Identify which cell holds the provided text, then report its (x, y) central coordinate. 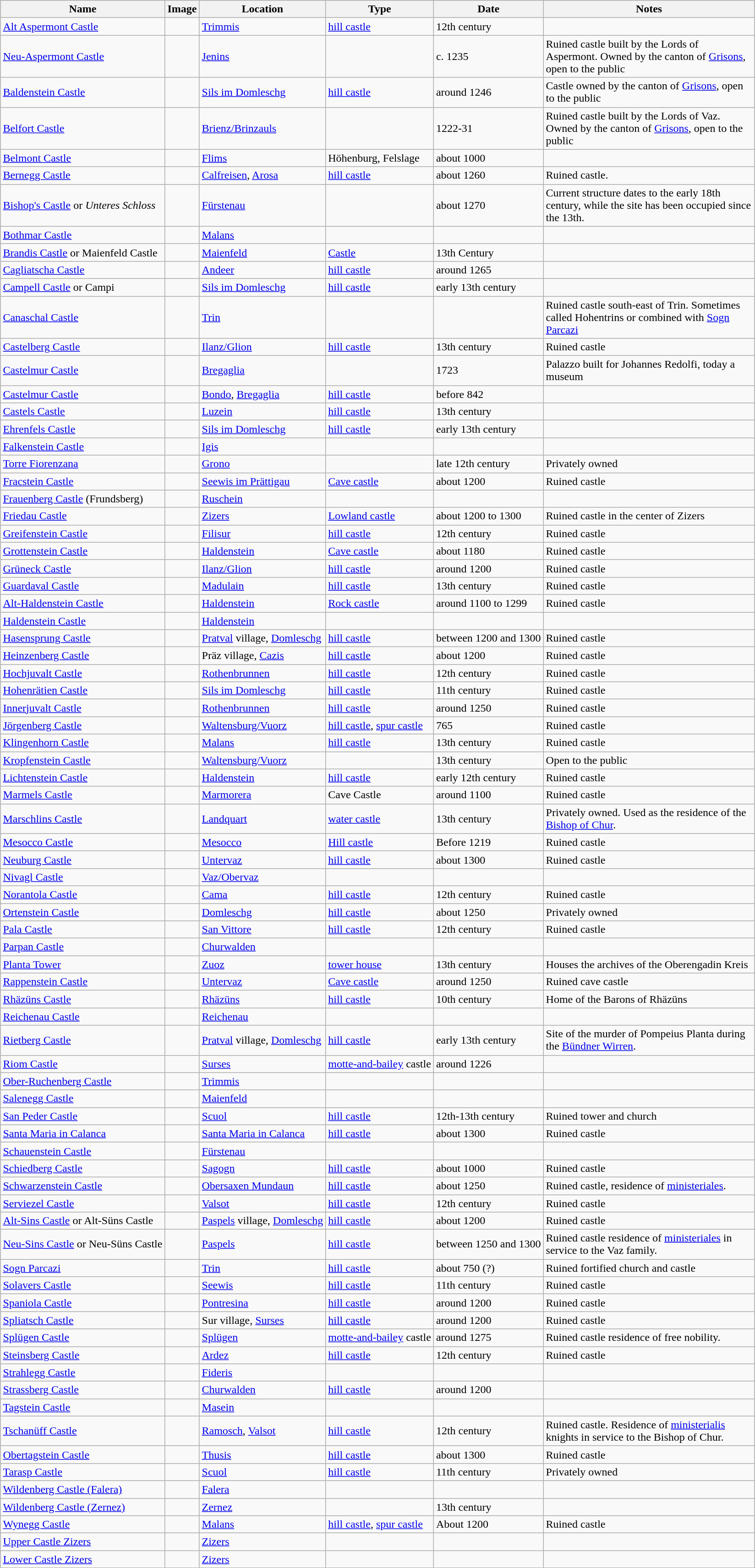
Norantola Castle (82, 894)
Site of the murder of Pompeius Planta during the Bündner Wirren. (649, 1040)
Castle (380, 252)
Cama (263, 894)
around 1226 (488, 1064)
Spaniola Castle (82, 1303)
Splügen Castle (82, 1338)
Guardaval Castle (82, 586)
Marmorera (263, 795)
Bishop's Castle or Unteres Schloss (82, 205)
Luzein (263, 412)
Palazzo built for Johannes Redolfi, today a museum (649, 371)
Falkenstein Castle (82, 446)
Landquart (263, 819)
Schwarzenstein Castle (82, 1186)
Ruined castle built by the Lords of Vaz. Owned by the canton of Grisons, open to the public (649, 128)
Tschanüff Castle (82, 1431)
Riom Castle (82, 1064)
Sagogn (263, 1168)
Flims (263, 158)
Name (82, 9)
around 1265 (488, 270)
around 1100 to 1299 (488, 603)
around 1246 (488, 93)
Rappenstein Castle (82, 982)
between 1200 and 1300 (488, 638)
Houses the archives of the Oberengadin Kreis (649, 964)
Valsot (263, 1203)
Jenins (263, 56)
Reichenau Castle (82, 1017)
Präz village, Cazis (263, 656)
Serviezel Castle (82, 1203)
Filisur (263, 534)
Ruined castle built by the Lords of Aspermont. Owned by the canton of Grisons, open to the public (649, 56)
Ober-Ruchenberg Castle (82, 1081)
Thusis (263, 1454)
Parpan Castle (82, 947)
Lowland castle (380, 516)
Ruined cave castle (649, 982)
Bregaglia (263, 371)
Marschlins Castle (82, 819)
Canaschal Castle (82, 317)
Castelberg Castle (82, 347)
Ruined castle residence of free nobility. (649, 1338)
Fideris (263, 1372)
about 750 (?) (488, 1268)
Splügen (263, 1338)
Ardez (263, 1355)
Spliatsch Castle (82, 1320)
Rietberg Castle (82, 1040)
Neuburg Castle (82, 860)
Grüneck Castle (82, 568)
Masein (263, 1407)
About 1200 (488, 1524)
late 12th century (488, 464)
tower house (380, 964)
Belfort Castle (82, 128)
Baldenstein Castle (82, 93)
Rhäzüns Castle (82, 999)
Planta Tower (82, 964)
Haldenstein Castle (82, 621)
Wildenberg Castle (Zernez) (82, 1507)
about 1200 to 1300 (488, 516)
Sogn Parcazi (82, 1268)
Wynegg Castle (82, 1524)
Kropfenstein Castle (82, 760)
Pontresina (263, 1303)
Lower Castle Zizers (82, 1559)
Home of the Barons of Rhäzüns (649, 999)
Sur village, Surses (263, 1320)
Höhenburg, Felslage (380, 158)
Current structure dates to the early 18th century, while the site has been occupied since the 13th. (649, 205)
Upper Castle Zizers (82, 1542)
Zuoz (263, 964)
Wildenberg Castle (Falera) (82, 1489)
Open to the public (649, 760)
Lichtenstein Castle (82, 778)
Ortenstein Castle (82, 912)
Hohenrätien Castle (82, 691)
Ruined castle, residence of ministeriales. (649, 1186)
Ramosch, Valsot (263, 1431)
Schiedberg Castle (82, 1168)
Surses (263, 1064)
San Peder Castle (82, 1116)
Andeer (263, 270)
Obertagstein Castle (82, 1454)
before 842 (488, 394)
Bondo, Bregaglia (263, 394)
Vaz/Obervaz (263, 877)
Cagliatscha Castle (82, 270)
Brienz/Brinzauls (263, 128)
Nivagl Castle (82, 877)
around 1100 (488, 795)
Heinzenberg Castle (82, 656)
water castle (380, 819)
Location (263, 9)
Castels Castle (82, 412)
Innerjuvalt Castle (82, 708)
Cave Castle (380, 795)
Date (488, 9)
13th Century (488, 252)
Rhäzüns (263, 999)
Campell Castle or Campi (82, 287)
Igis (263, 446)
Alt-Haldenstein Castle (82, 603)
Ruined castle in the center of Zizers (649, 516)
Domleschg (263, 912)
Belmont Castle (82, 158)
Jörgenberg Castle (82, 725)
Seewis im Prättigau (263, 481)
Grono (263, 464)
Reichenau (263, 1017)
Torre Fiorenzana (82, 464)
Hill castle (380, 842)
Ruined castle residence of ministeriales in service to the Vaz family. (649, 1245)
Zernez (263, 1507)
Alt Aspermont Castle (82, 27)
Pala Castle (82, 930)
Ruined castle south-east of Trin. Sometimes called Hohentrins or combined with Sogn Parcazi (649, 317)
Type (380, 9)
Schauenstein Castle (82, 1151)
Tagstein Castle (82, 1407)
Brandis Castle or Maienfeld Castle (82, 252)
Seewis (263, 1285)
Strassberg Castle (82, 1390)
Before 1219 (488, 842)
Grottenstein Castle (82, 551)
765 (488, 725)
Castle owned by the canton of Grisons, open to the public (649, 93)
Falera (263, 1489)
Privately owned. Used as the residence of the Bishop of Chur. (649, 819)
Ruined tower and church (649, 1116)
Paspels (263, 1245)
1222-31 (488, 128)
Steinsberg Castle (82, 1355)
Klingenhorn Castle (82, 743)
Ruschein (263, 499)
Frauenberg Castle (Frundsberg) (82, 499)
Ruined castle. (649, 175)
Bothmar Castle (82, 235)
about 1270 (488, 205)
Solavers Castle (82, 1285)
Notes (649, 9)
around 1275 (488, 1338)
Bernegg Castle (82, 175)
Hochjuvalt Castle (82, 673)
Strahlegg Castle (82, 1372)
Calfreisen, Arosa (263, 175)
10th century (488, 999)
San Vittore (263, 930)
Friedau Castle (82, 516)
Mesocco Castle (82, 842)
Image (182, 9)
Rock castle (380, 603)
Fracstein Castle (82, 481)
Obersaxen Mundaun (263, 1186)
Ruined fortified church and castle (649, 1268)
Salenegg Castle (82, 1099)
c. 1235 (488, 56)
Tarasp Castle (82, 1472)
Madulain (263, 586)
Paspels village, Domleschg (263, 1221)
about 1180 (488, 551)
Neu-Aspermont Castle (82, 56)
between 1250 and 1300 (488, 1245)
Mesocco (263, 842)
1723 (488, 371)
Greifenstein Castle (82, 534)
early 12th century (488, 778)
Ruined castle. Residence of ministerialis knights in service to the Bishop of Chur. (649, 1431)
Marmels Castle (82, 795)
12th-13th century (488, 1116)
about 1260 (488, 175)
Neu-Sins Castle or Neu-Süns Castle (82, 1245)
Ehrenfels Castle (82, 429)
Hasensprung Castle (82, 638)
Alt-Sins Castle or Alt-Süns Castle (82, 1221)
